Find where the given text appears and provide that cell's center as (X, Y) coordinate. 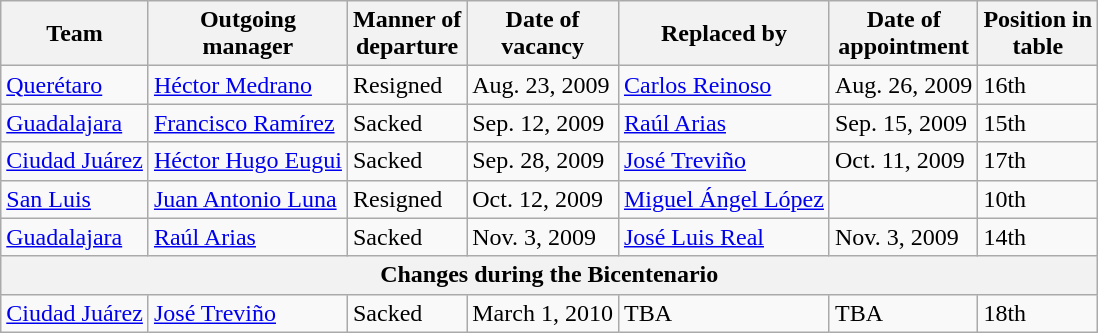
15th (1038, 123)
Sep. 15, 2009 (903, 123)
16th (1038, 85)
March 1, 2010 (543, 313)
Oct. 11, 2009 (903, 161)
Position in table (1038, 34)
17th (1038, 161)
Manner ofdeparture (406, 34)
Changes during the Bicentenario (550, 275)
Aug. 23, 2009 (543, 85)
Aug. 26, 2009 (903, 85)
Date ofvacancy (543, 34)
Francisco Ramírez (248, 123)
Date ofappointment (903, 34)
Carlos Reinoso (724, 85)
18th (1038, 313)
Replaced by (724, 34)
Team (75, 34)
14th (1038, 237)
Querétaro (75, 85)
San Luis (75, 199)
José Luis Real (724, 237)
Héctor Hugo Eugui (248, 161)
Oct. 12, 2009 (543, 199)
Héctor Medrano (248, 85)
10th (1038, 199)
Sep. 28, 2009 (543, 161)
Juan Antonio Luna (248, 199)
Miguel Ángel López (724, 199)
Outgoingmanager (248, 34)
Sep. 12, 2009 (543, 123)
